Pinpoint the cell where the given text exists, returning its [X, Y] midpoint coordinate. 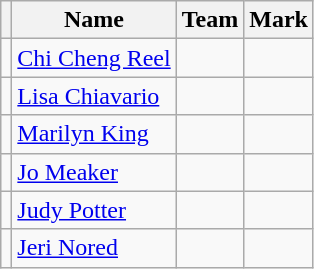
Judy Potter [94, 210]
Jeri Nored [94, 248]
Jo Meaker [94, 172]
Team [210, 20]
Marilyn King [94, 134]
Mark [279, 20]
Chi Cheng Reel [94, 58]
Lisa Chiavario [94, 96]
Name [94, 20]
